From the cell containing the given text, extract its center point as (X, Y) coordinate. 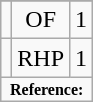
OF (41, 20)
RHP (41, 58)
Reference: (47, 89)
